Search for the cell housing the specified text and yield its (X, Y) center coordinate. 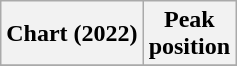
Chart (2022) (72, 34)
Peakposition (189, 34)
